Locate the cell with the specified text and output its (X, Y) center coordinate. 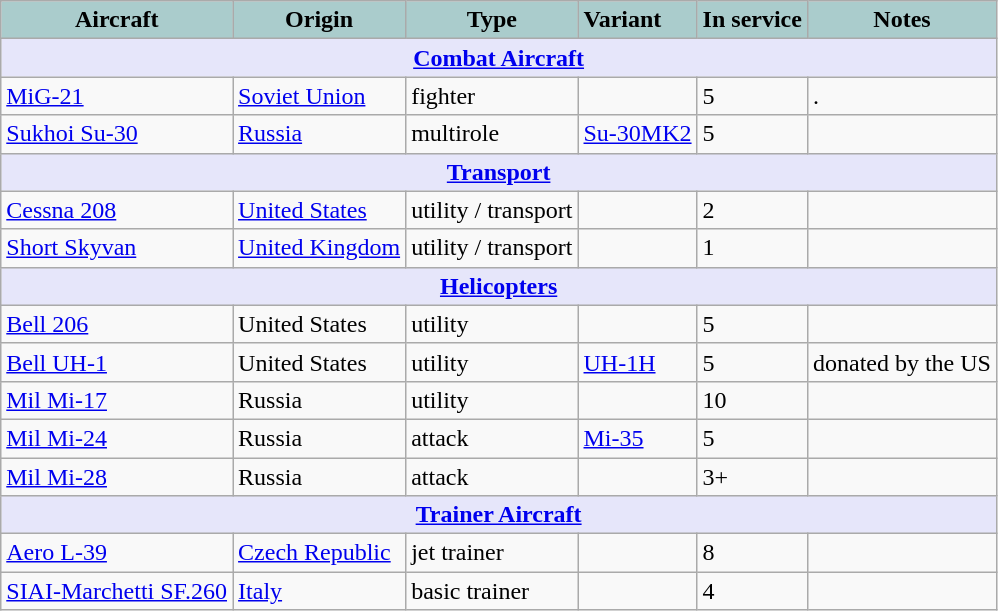
Bell 206 (117, 324)
Origin (320, 20)
Mi-35 (638, 438)
4 (752, 591)
jet trainer (492, 553)
UH-1H (638, 362)
multirole (492, 134)
Mil Mi-28 (117, 477)
Trainer Aircraft (499, 515)
Transport (499, 172)
1 (752, 248)
Soviet Union (320, 96)
3+ (752, 477)
fighter (492, 96)
Italy (320, 591)
Cessna 208 (117, 210)
Mil Mi-17 (117, 400)
Aircraft (117, 20)
In service (752, 20)
MiG-21 (117, 96)
2 (752, 210)
Su-30MK2 (638, 134)
Czech Republic (320, 553)
donated by the US (902, 362)
basic trainer (492, 591)
Bell UH-1 (117, 362)
Combat Aircraft (499, 58)
Variant (638, 20)
Mil Mi-24 (117, 438)
Short Skyvan (117, 248)
8 (752, 553)
Type (492, 20)
Helicopters (499, 286)
. (902, 96)
Sukhoi Su-30 (117, 134)
10 (752, 400)
United Kingdom (320, 248)
Notes (902, 20)
SIAI-Marchetti SF.260 (117, 591)
Aero L-39 (117, 553)
